Return [X, Y] of the center of cell containing provided text 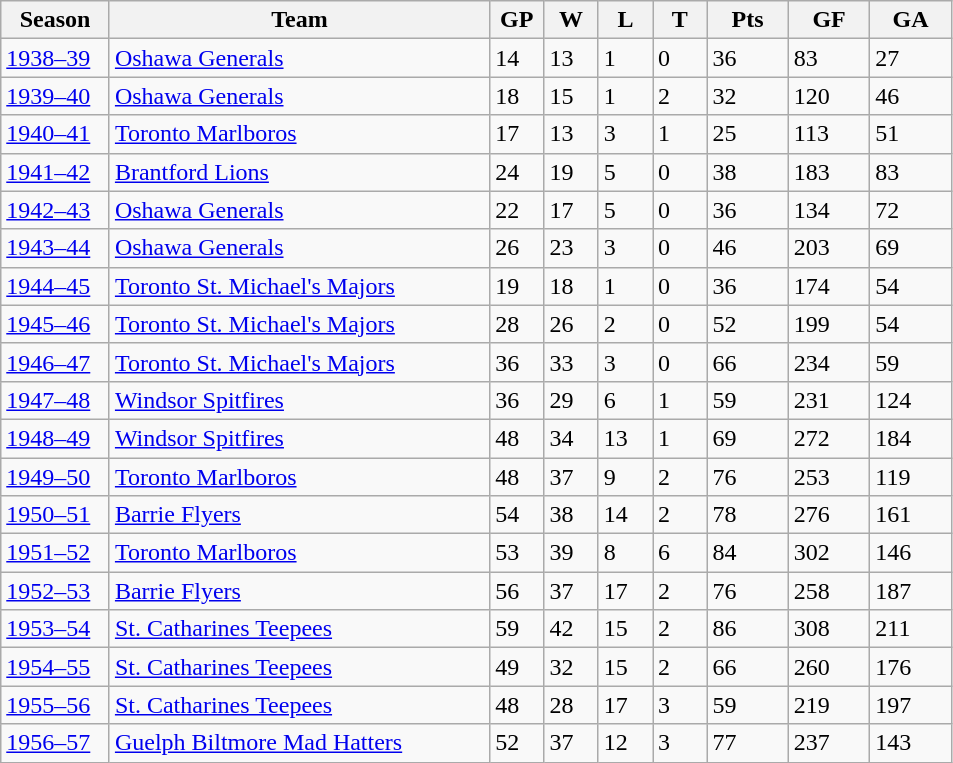
1945–46 [56, 324]
1951–52 [56, 553]
176 [911, 667]
119 [911, 477]
1955–56 [56, 705]
56 [517, 591]
23 [571, 248]
146 [911, 553]
1943–44 [56, 248]
174 [828, 286]
GA [911, 20]
72 [911, 210]
237 [828, 743]
219 [828, 705]
120 [828, 96]
187 [911, 591]
211 [911, 629]
39 [571, 553]
Team [299, 20]
86 [748, 629]
308 [828, 629]
1946–47 [56, 362]
77 [748, 743]
W [571, 20]
231 [828, 400]
27 [911, 58]
22 [517, 210]
42 [571, 629]
51 [911, 134]
197 [911, 705]
GP [517, 20]
1939–40 [56, 96]
1956–57 [56, 743]
Brantford Lions [299, 172]
1952–53 [56, 591]
12 [625, 743]
GF [828, 20]
134 [828, 210]
24 [517, 172]
29 [571, 400]
84 [748, 553]
1954–55 [56, 667]
203 [828, 248]
253 [828, 477]
1942–43 [56, 210]
276 [828, 515]
1949–50 [56, 477]
T [680, 20]
34 [571, 438]
1953–54 [56, 629]
L [625, 20]
25 [748, 134]
33 [571, 362]
8 [625, 553]
49 [517, 667]
183 [828, 172]
234 [828, 362]
78 [748, 515]
113 [828, 134]
161 [911, 515]
Guelph Biltmore Mad Hatters [299, 743]
1938–39 [56, 58]
Pts [748, 20]
1944–45 [56, 286]
1941–42 [56, 172]
199 [828, 324]
124 [911, 400]
260 [828, 667]
143 [911, 743]
1940–41 [56, 134]
1948–49 [56, 438]
302 [828, 553]
53 [517, 553]
258 [828, 591]
272 [828, 438]
1950–51 [56, 515]
1947–48 [56, 400]
9 [625, 477]
Season [56, 20]
184 [911, 438]
